Identify which cell holds the provided text, then report its [x, y] central coordinate. 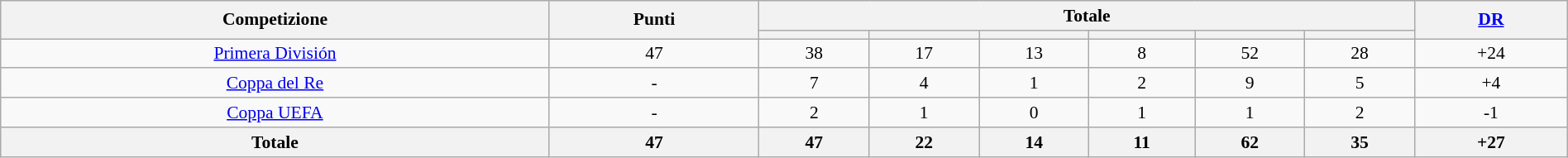
14 [1034, 141]
22 [925, 141]
Primera División [275, 53]
52 [1250, 53]
5 [1360, 83]
+24 [1492, 53]
0 [1034, 113]
Punti [654, 20]
11 [1142, 141]
+27 [1492, 141]
9 [1250, 83]
38 [814, 53]
Coppa UEFA [275, 113]
4 [925, 83]
-1 [1492, 113]
+4 [1492, 83]
Coppa del Re [275, 83]
8 [1142, 53]
35 [1360, 141]
17 [925, 53]
28 [1360, 53]
7 [814, 83]
62 [1250, 141]
Competizione [275, 20]
DR [1492, 20]
13 [1034, 53]
